Extract the [X, Y] coordinate from the center of the cell holding the provided text.  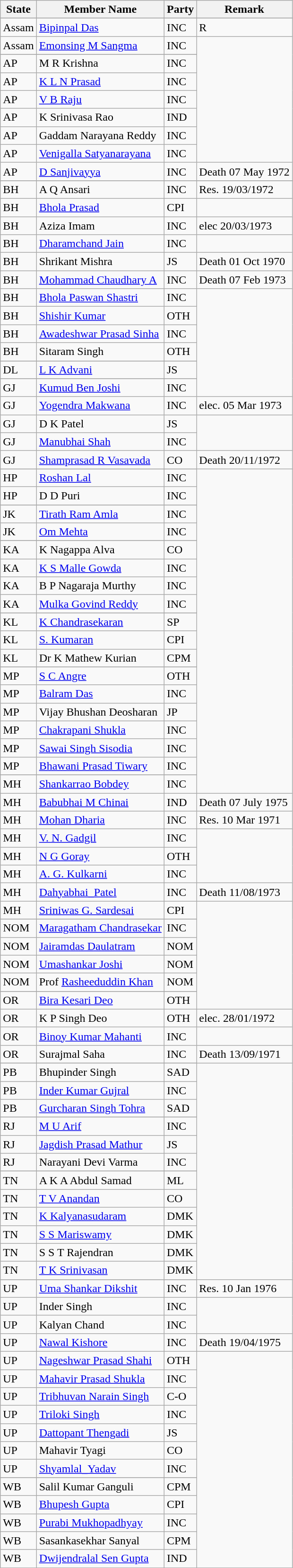
Chakrapani Shukla [100, 730]
A K A Abdul Samad [100, 1180]
S. Kumaran [100, 640]
elec. 28/01/1972 [244, 1018]
Bhawani Prasad Tiwary [100, 766]
Surajmal Saha [100, 1054]
Res. 10 Mar 1971 [244, 820]
K S Malle Gowda [100, 568]
Res. 19/03/1972 [244, 189]
Babubhai M Chinai [100, 802]
Dharamchand Jain [100, 244]
Shamprasad R Vasavada [100, 460]
Triloki Singh [100, 1415]
Balram Das [100, 694]
Dattopant Thengadi [100, 1433]
A Q Ansari [100, 189]
Dr K Mathew Kurian [100, 658]
S S T Rajendran [100, 1252]
SP [180, 622]
Yogendra Makwana [100, 406]
Dahyabhai_Patel [100, 892]
Death 01 Oct 1970 [244, 262]
Narayani Devi Varma [100, 1162]
elec 20/03/1973 [244, 226]
Sriniwas G. Sardesai [100, 910]
Bira Kesari Deo [100, 1000]
elec. 05 Mar 1973 [244, 406]
Bhola Paswan Shastri [100, 298]
Gurcharan Singh Tohra [100, 1108]
Death 07 May 1972 [244, 171]
Vijay Bhushan Deosharan [100, 712]
Gaddam Narayana Reddy [100, 135]
Jairamdas Daulatram [100, 946]
Tribhuvan Narain Singh [100, 1397]
Awadeshwar Prasad Sinha [100, 334]
Mohan Dharia [100, 820]
D Sanjivayya [100, 171]
Res. 10 Jan 1976 [244, 1288]
Death 19/04/1975 [244, 1342]
D K Patel [100, 424]
T K Srinivasan [100, 1270]
Sawai Singh Sisodia [100, 748]
Bhupinder Singh [100, 1072]
Om Mehta [100, 532]
Kumud Ben Joshi [100, 388]
Death 07 Feb 1973 [244, 280]
Manubhai Shah [100, 442]
State [18, 9]
Kalyan Chand [100, 1324]
Binoy Kumar Mahanti [100, 1036]
Prof Rasheeduddin Khan [100, 982]
Death 20/11/1972 [244, 460]
K P Singh Deo [100, 1018]
Emonsing M Sangma [100, 45]
Shishir Kumar [100, 316]
Mulka Govind Reddy [100, 604]
Mahavir Prasad Shukla [100, 1379]
K L N Prasad [100, 81]
Dwijendralal Sen Gupta [100, 1559]
Jagdish Prasad Mathur [100, 1144]
Maragatham Chandrasekar [100, 928]
K Kalyanasudaram [100, 1216]
V B Raju [100, 99]
Sasankasekhar Sanyal [100, 1541]
Party [180, 9]
Shyamlal_Yadav [100, 1469]
Aziza Imam [100, 226]
L K Advani [100, 370]
Bipinpal Das [100, 27]
Nageshwar Prasad Shahi [100, 1360]
D D Puri [100, 496]
Remark [244, 9]
T V Anandan [100, 1198]
N G Goray [100, 856]
Roshan Lal [100, 478]
Death 07 July 1975 [244, 802]
S C Angre [100, 676]
Mahavir Tyagi [100, 1451]
K Nagappa Alva [100, 550]
C-O [180, 1397]
Purabi Mukhopadhyay [100, 1523]
Inder Singh [100, 1306]
M U Arif [100, 1126]
K Chandrasekaran [100, 622]
R [244, 27]
Mohammad Chaudhary A [100, 280]
Salil Kumar Ganguli [100, 1487]
S S Mariswamy [100, 1234]
Tirath Ram Amla [100, 514]
K Srinivasa Rao [100, 117]
V. N. Gadgil [100, 838]
ML [180, 1180]
A. G. Kulkarni [100, 874]
Death 13/09/1971 [244, 1054]
Umashankar Joshi [100, 964]
DL [18, 370]
Uma Shankar Dikshit [100, 1288]
Bhupesh Gupta [100, 1505]
Death 11/08/1973 [244, 892]
Sitaram Singh [100, 352]
B P Nagaraja Murthy [100, 586]
M R Krishna [100, 63]
Shrikant Mishra [100, 262]
Venigalla Satyanarayana [100, 153]
Nawal Kishore [100, 1342]
Shankarrao Bobdey [100, 784]
JP [180, 712]
Bhola Prasad [100, 207]
Member Name [100, 9]
Inder Kumar Gujral [100, 1090]
